Determine the [x, y] coordinate at the center of the cell enclosing the given text.  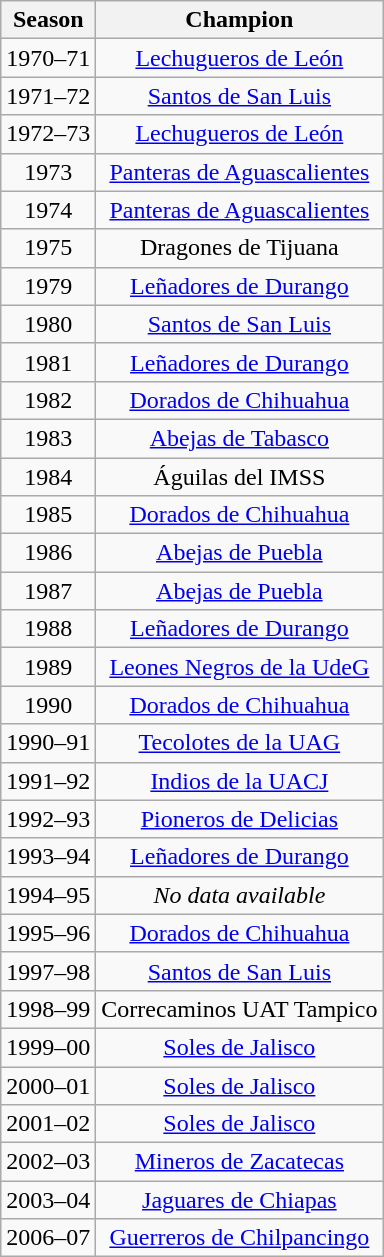
1992–93 [48, 819]
1991–92 [48, 781]
1999–00 [48, 1047]
1993–94 [48, 857]
2002–03 [48, 1162]
1987 [48, 591]
1990–91 [48, 743]
Abejas de Tabasco [240, 438]
1983 [48, 438]
1974 [48, 210]
1985 [48, 515]
2006–07 [48, 1238]
Guerreros de Chilpancingo [240, 1238]
1990 [48, 705]
1980 [48, 324]
2000–01 [48, 1085]
2003–04 [48, 1200]
1973 [48, 172]
1971–72 [48, 96]
1995–96 [48, 933]
Pioneros de Delicias [240, 819]
Correcaminos UAT Tampico [240, 1009]
1972–73 [48, 134]
Indios de la UACJ [240, 781]
Season [48, 20]
Jaguares de Chiapas [240, 1200]
1998–99 [48, 1009]
1988 [48, 629]
1997–98 [48, 971]
Leones Negros de la UdeG [240, 667]
1975 [48, 248]
Águilas del IMSS [240, 477]
Tecolotes de la UAG [240, 743]
No data available [240, 895]
1982 [48, 400]
1970–71 [48, 58]
2001–02 [48, 1124]
1994–95 [48, 895]
1981 [48, 362]
Mineros de Zacatecas [240, 1162]
1979 [48, 286]
1989 [48, 667]
1986 [48, 553]
Champion [240, 20]
Dragones de Tijuana [240, 248]
1984 [48, 477]
